Search for the cell housing the specified text and yield its [x, y] center coordinate. 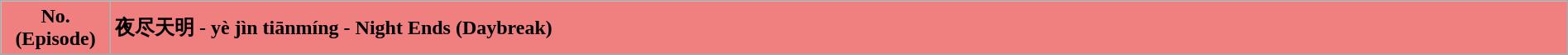
No. (Episode) [56, 28]
夜尽天明 - yè jìn tiānmíng - Night Ends (Daybreak) [839, 28]
